Search for the cell housing the specified text and yield its [x, y] center coordinate. 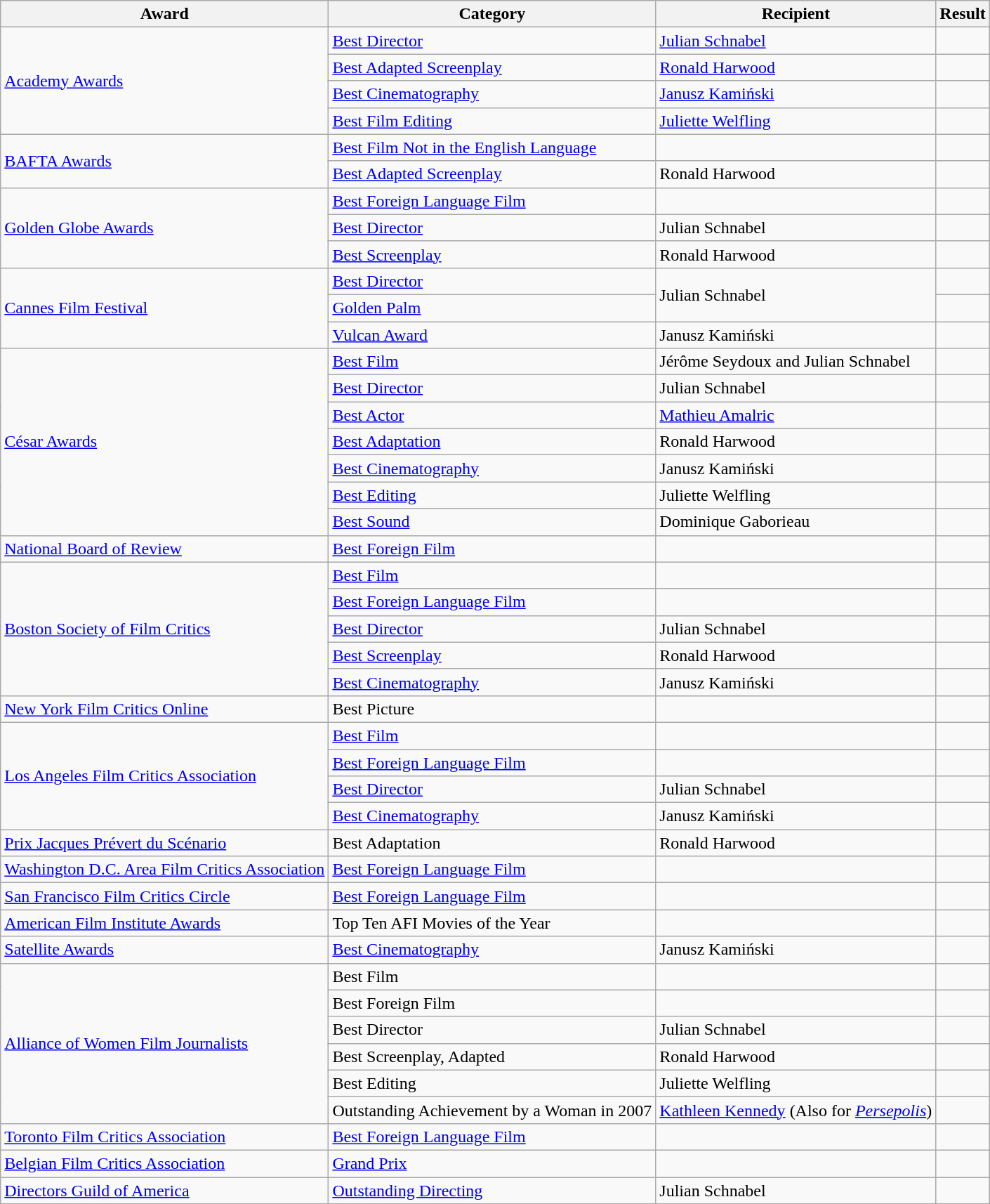
Toronto Film Critics Association [164, 1137]
American Film Institute Awards [164, 923]
New York Film Critics Online [164, 709]
Jérôme Seydoux and Julian Schnabel [796, 362]
Best Film Not in the English Language [492, 148]
Recipient [796, 14]
Dominique Gaborieau [796, 522]
Prix Jacques Prévert du Scénario [164, 843]
Grand Prix [492, 1163]
Top Ten AFI Movies of the Year [492, 923]
Alliance of Women Film Journalists [164, 1043]
Golden Globe Awards [164, 228]
Belgian Film Critics Association [164, 1163]
Washington D.C. Area Film Critics Association [164, 870]
Kathleen Kennedy (Also for Persepolis) [796, 1110]
San Francisco Film Critics Circle [164, 896]
Academy Awards [164, 81]
Category [492, 14]
Satellite Awards [164, 950]
Best Actor [492, 415]
Directors Guild of America [164, 1191]
Outstanding Directing [492, 1191]
Best Sound [492, 522]
Award [164, 14]
César Awards [164, 442]
Golden Palm [492, 308]
Mathieu Amalric [796, 415]
Outstanding Achievement by a Woman in 2007 [492, 1110]
Best Picture [492, 709]
National Board of Review [164, 549]
Boston Society of Film Critics [164, 629]
Los Angeles Film Critics Association [164, 776]
Result [963, 14]
Vulcan Award [492, 335]
Best Screenplay, Adapted [492, 1056]
Best Film Editing [492, 121]
Cannes Film Festival [164, 308]
BAFTA Awards [164, 161]
